For the text-containing cell, return its midpoint in [X, Y] coordinate format. 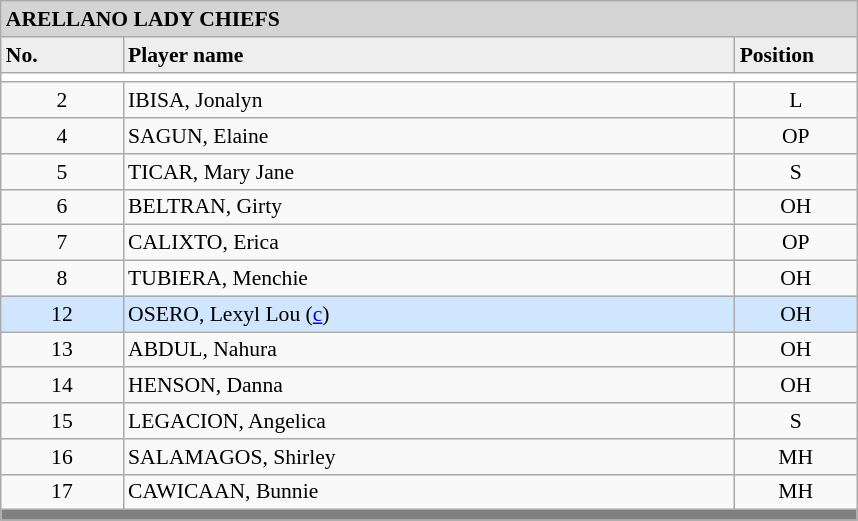
5 [62, 172]
12 [62, 314]
16 [62, 457]
Position [796, 55]
13 [62, 350]
ARELLANO LADY CHIEFS [429, 19]
15 [62, 421]
Player name [429, 55]
17 [62, 492]
6 [62, 207]
No. [62, 55]
2 [62, 101]
LEGACION, Angelica [429, 421]
SAGUN, Elaine [429, 136]
CAWICAAN, Bunnie [429, 492]
TICAR, Mary Jane [429, 172]
L [796, 101]
HENSON, Danna [429, 386]
TUBIERA, Menchie [429, 279]
OSERO, Lexyl Lou (c) [429, 314]
SALAMAGOS, Shirley [429, 457]
8 [62, 279]
CALIXTO, Erica [429, 243]
IBISA, Jonalyn [429, 101]
7 [62, 243]
BELTRAN, Girty [429, 207]
14 [62, 386]
ABDUL, Nahura [429, 350]
4 [62, 136]
